Find where the given text appears and provide that cell's center as [x, y] coordinate. 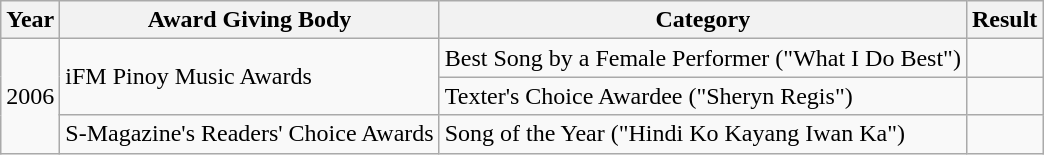
2006 [30, 96]
S-Magazine's Readers' Choice Awards [250, 134]
Texter's Choice Awardee ("Sheryn Regis") [702, 96]
iFM Pinoy Music Awards [250, 77]
Result [1004, 20]
Award Giving Body [250, 20]
Best Song by a Female Performer ("What I Do Best") [702, 58]
Song of the Year ("Hindi Ko Kayang Iwan Ka") [702, 134]
Year [30, 20]
Category [702, 20]
